Locate the cell with the specified text and output its [X, Y] center coordinate. 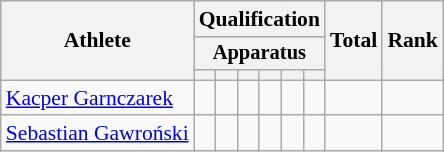
Athlete [98, 40]
Kacper Garnczarek [98, 98]
Sebastian Gawroński [98, 134]
Rank [412, 40]
Qualification [260, 19]
Apparatus [260, 54]
Total [354, 40]
